For the text-containing cell, return its midpoint in [X, Y] coordinate format. 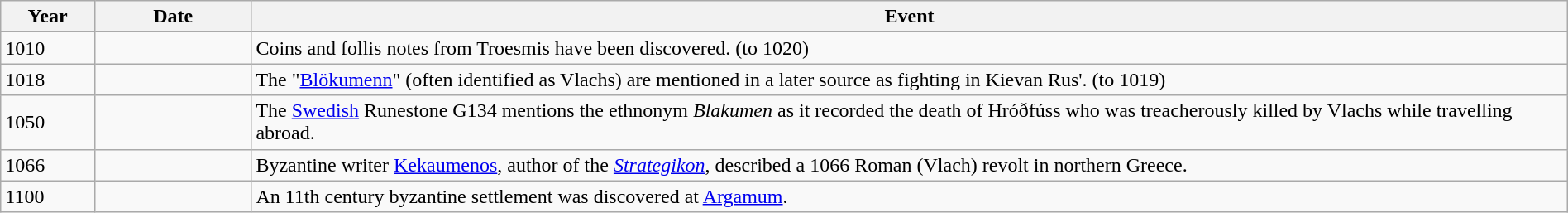
1100 [48, 196]
1066 [48, 165]
Date [172, 17]
1050 [48, 123]
1010 [48, 48]
Coins and follis notes from Troesmis have been discovered. (to 1020) [910, 48]
An 11th century byzantine settlement was discovered at Argamum. [910, 196]
Byzantine writer Kekaumenos, author of the Strategikon, described a 1066 Roman (Vlach) revolt in northern Greece. [910, 165]
The "Blökumenn" (often identified as Vlachs) are mentioned in a later source as fighting in Kievan Rus'. (to 1019) [910, 80]
Year [48, 17]
Event [910, 17]
1018 [48, 80]
